Locate the cell with the specified text and output its (X, Y) center coordinate. 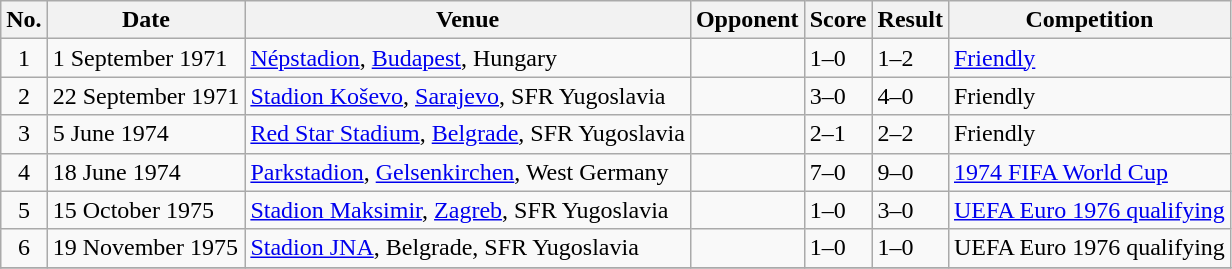
Result (910, 20)
No. (24, 20)
Opponent (747, 20)
1 September 1971 (146, 58)
5 (24, 210)
19 November 1975 (146, 248)
2–2 (910, 134)
3 (24, 134)
4–0 (910, 96)
6 (24, 248)
Date (146, 20)
18 June 1974 (146, 172)
15 October 1975 (146, 210)
Parkstadion, Gelsenkirchen, West Germany (468, 172)
Stadion JNA, Belgrade, SFR Yugoslavia (468, 248)
7–0 (838, 172)
Venue (468, 20)
Red Star Stadium, Belgrade, SFR Yugoslavia (468, 134)
Score (838, 20)
9–0 (910, 172)
1974 FIFA World Cup (1089, 172)
22 September 1971 (146, 96)
2–1 (838, 134)
2 (24, 96)
Competition (1089, 20)
1–2 (910, 58)
5 June 1974 (146, 134)
1 (24, 58)
Stadion Koševo, Sarajevo, SFR Yugoslavia (468, 96)
4 (24, 172)
Népstadion, Budapest, Hungary (468, 58)
Stadion Maksimir, Zagreb, SFR Yugoslavia (468, 210)
